Determine the [X, Y] coordinate at the center of the cell enclosing the given text.  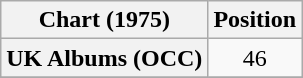
Position [255, 20]
Chart (1975) [104, 20]
UK Albums (OCC) [104, 58]
46 [255, 58]
